Identify which cell holds the provided text, then report its [X, Y] central coordinate. 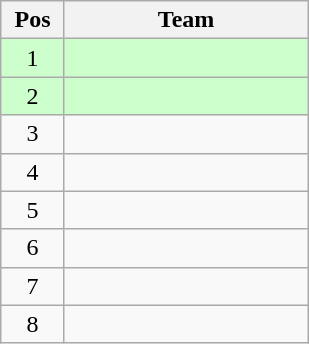
6 [33, 248]
3 [33, 134]
4 [33, 172]
2 [33, 96]
1 [33, 58]
8 [33, 324]
Pos [33, 20]
Team [186, 20]
5 [33, 210]
7 [33, 286]
